Scan for the cell matching the given text and deliver its (X, Y) coordinate at center. 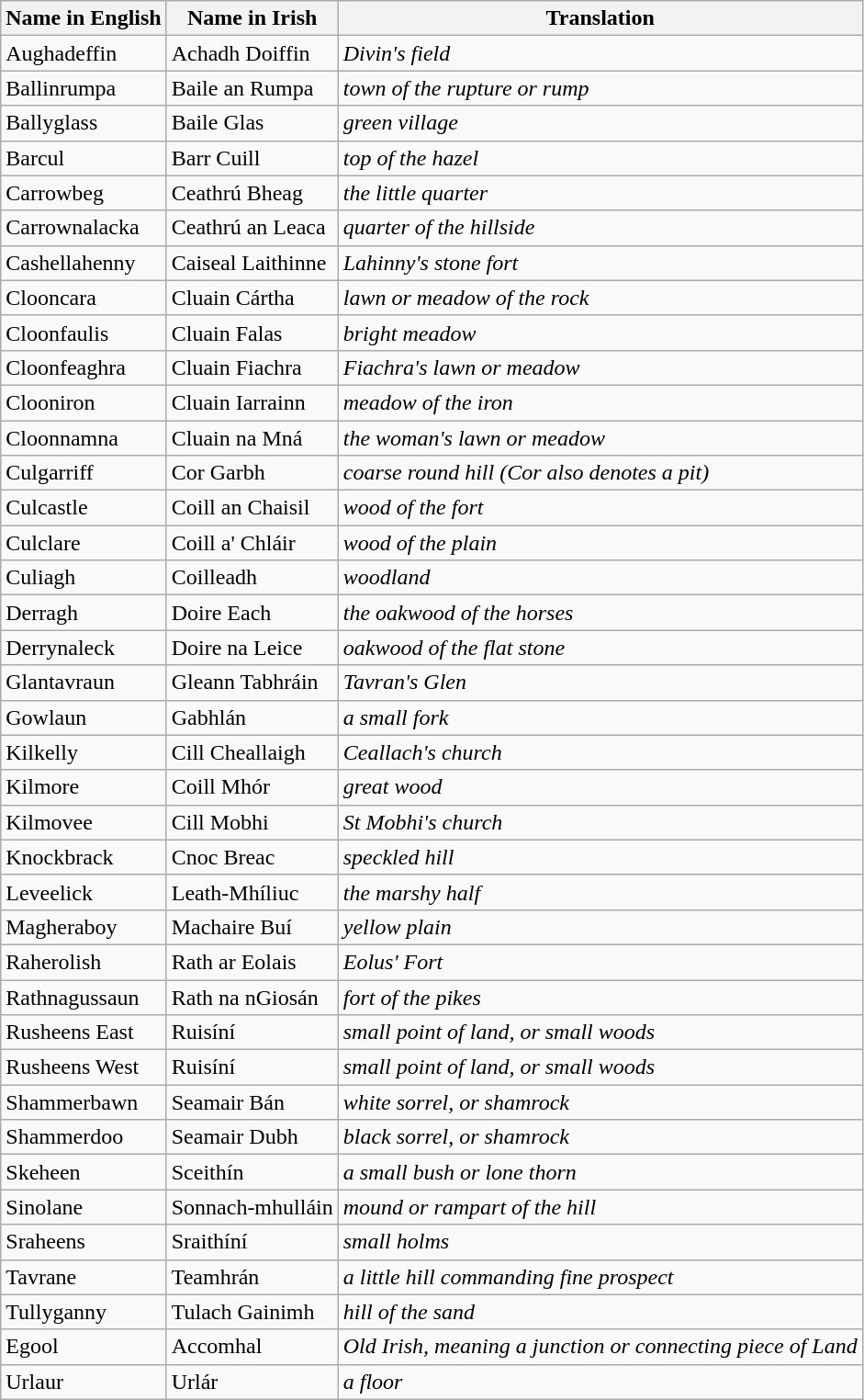
wood of the plain (600, 543)
Rusheens West (84, 1067)
Divin's field (600, 53)
mound or rampart of the hill (600, 1207)
Eolus' Fort (600, 962)
the oakwood of the horses (600, 613)
Knockbrack (84, 857)
Cluain Fiachra (252, 367)
bright meadow (600, 333)
Cnoc Breac (252, 857)
quarter of the hillside (600, 228)
Lahinny's stone fort (600, 263)
black sorrel, or shamrock (600, 1137)
the little quarter (600, 193)
Cluain Iarrainn (252, 402)
Cluain Falas (252, 333)
Name in English (84, 18)
top of the hazel (600, 158)
Achadh Doiffin (252, 53)
Cill Mobhi (252, 822)
Tullyganny (84, 1312)
Sonnach-mhulláin (252, 1207)
lawn or meadow of the rock (600, 298)
Leveelick (84, 892)
Culcastle (84, 508)
Derragh (84, 613)
Rathnagussaun (84, 997)
St Mobhi's church (600, 822)
Kilmore (84, 787)
Ceathrú Bheag (252, 193)
Clooncara (84, 298)
Ceallach's church (600, 752)
Tulach Gainimh (252, 1312)
Kilkelly (84, 752)
Urlaur (84, 1382)
Aughadeffin (84, 53)
Cluain na Mná (252, 438)
green village (600, 123)
Cor Garbh (252, 473)
Rath na nGiosán (252, 997)
wood of the fort (600, 508)
Cloonnamna (84, 438)
Ballyglass (84, 123)
Gleann Tabhráin (252, 683)
Clooniron (84, 402)
coarse round hill (Cor also denotes a pit) (600, 473)
woodland (600, 578)
Fiachra's lawn or meadow (600, 367)
Culgarriff (84, 473)
oakwood of the flat stone (600, 648)
Accomhal (252, 1347)
the marshy half (600, 892)
Urlár (252, 1382)
Ceathrú an Leaca (252, 228)
Coill Mhór (252, 787)
small holms (600, 1242)
Baile an Rumpa (252, 88)
Machaire Buí (252, 927)
Egool (84, 1347)
Cloonfaulis (84, 333)
Culiagh (84, 578)
fort of the pikes (600, 997)
Tavran's Glen (600, 683)
Kilmovee (84, 822)
Gabhlán (252, 717)
Baile Glas (252, 123)
Caiseal Laithinne (252, 263)
Cluain Cártha (252, 298)
a small fork (600, 717)
speckled hill (600, 857)
Teamhrán (252, 1277)
Raherolish (84, 962)
meadow of the iron (600, 402)
Rusheens East (84, 1033)
Leath-Mhíliuc (252, 892)
Translation (600, 18)
Sinolane (84, 1207)
a floor (600, 1382)
great wood (600, 787)
Rath ar Eolais (252, 962)
yellow plain (600, 927)
Barcul (84, 158)
Skeheen (84, 1172)
Carrownalacka (84, 228)
hill of the sand (600, 1312)
Ballinrumpa (84, 88)
Seamair Bán (252, 1102)
a small bush or lone thorn (600, 1172)
Name in Irish (252, 18)
Sraheens (84, 1242)
Gowlaun (84, 717)
Doire na Leice (252, 648)
Derrynaleck (84, 648)
Sraithíní (252, 1242)
Cloonfeaghra (84, 367)
Culclare (84, 543)
Barr Cuill (252, 158)
Magheraboy (84, 927)
Glantavraun (84, 683)
Doire Each (252, 613)
Cill Cheallaigh (252, 752)
town of the rupture or rump (600, 88)
Coill a' Chláir (252, 543)
a little hill commanding fine prospect (600, 1277)
Tavrane (84, 1277)
Coilleadh (252, 578)
Sceithín (252, 1172)
Coill an Chaisil (252, 508)
Seamair Dubh (252, 1137)
Shammerdoo (84, 1137)
Old Irish, meaning a junction or connecting piece of Land (600, 1347)
Shammerbawn (84, 1102)
Cashellahenny (84, 263)
the woman's lawn or meadow (600, 438)
white sorrel, or shamrock (600, 1102)
Carrowbeg (84, 193)
